Extract the [x, y] coordinate from the center of the cell holding the provided text.  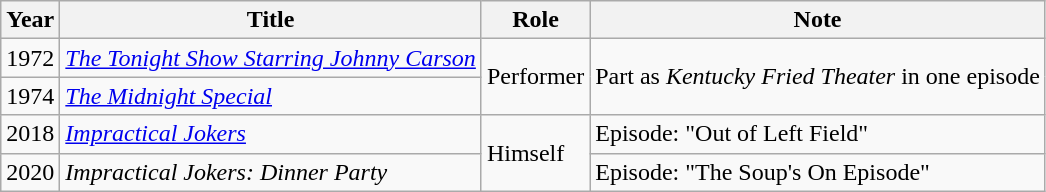
Impractical Jokers: Dinner Party [271, 172]
Impractical Jokers [271, 134]
Performer [535, 77]
The Midnight Special [271, 96]
Note [818, 20]
Year [30, 20]
Title [271, 20]
Part as Kentucky Fried Theater in one episode [818, 77]
2018 [30, 134]
Himself [535, 153]
Role [535, 20]
1974 [30, 96]
1972 [30, 58]
Episode: "The Soup's On Episode" [818, 172]
The Tonight Show Starring Johnny Carson [271, 58]
2020 [30, 172]
Episode: "Out of Left Field" [818, 134]
